Pinpoint the cell where the given text exists, returning its (X, Y) midpoint coordinate. 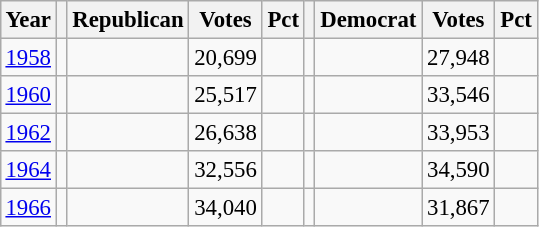
Year (28, 20)
34,590 (458, 170)
1966 (28, 208)
26,638 (226, 133)
20,699 (226, 57)
34,040 (226, 208)
1962 (28, 133)
1960 (28, 95)
25,517 (226, 95)
31,867 (458, 208)
1964 (28, 170)
1958 (28, 57)
32,556 (226, 170)
Democrat (368, 20)
Republican (128, 20)
27,948 (458, 57)
33,953 (458, 133)
33,546 (458, 95)
